Extract the [X, Y] coordinate from the center of the cell holding the provided text.  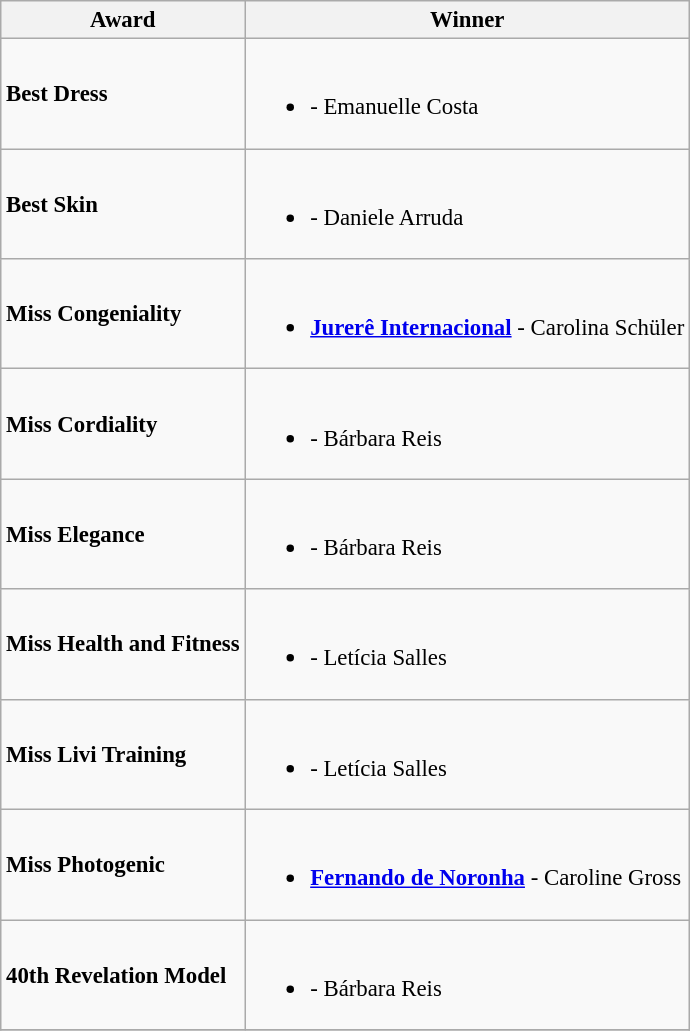
Award [123, 20]
Miss Elegance [123, 534]
Miss Livi Training [123, 754]
- Emanuelle Costa [468, 94]
Miss Congeniality [123, 314]
Winner [468, 20]
40th Revelation Model [123, 975]
Miss Photogenic [123, 865]
Jurerê Internacional - Carolina Schüler [468, 314]
Best Skin [123, 204]
Miss Health and Fitness [123, 644]
Miss Cordiality [123, 424]
- Daniele Arruda [468, 204]
Fernando de Noronha - Caroline Gross [468, 865]
Best Dress [123, 94]
